Return [X, Y] of the center of cell containing provided text 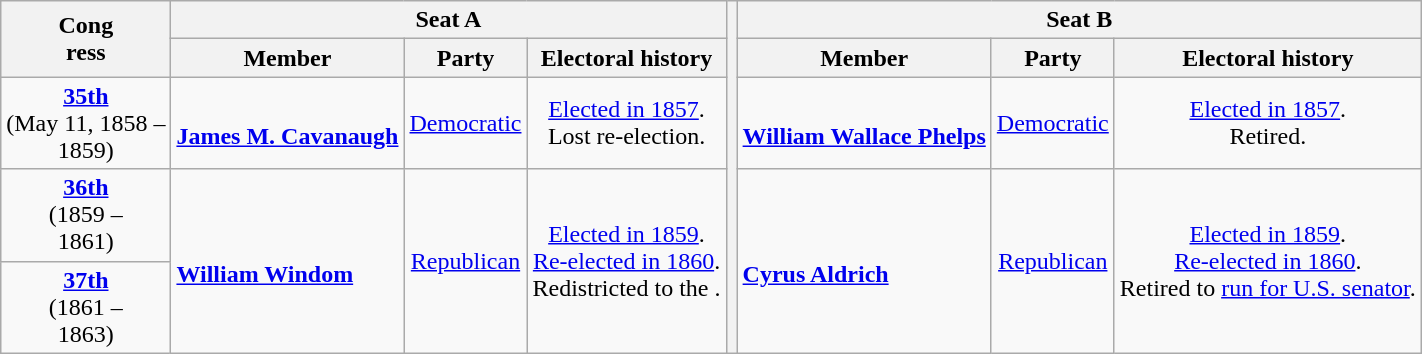
Elected in 1857.Retired. [1268, 123]
35th(May 11, 1858 –1859) [86, 123]
Seat B [1079, 20]
William Wallace Phelps [864, 123]
Cyrus Aldrich [864, 261]
36th(1859 –1861) [86, 215]
Elected in 1859.Re-elected in 1860.Redistricted to the . [626, 261]
William Windom [288, 261]
Congress [86, 39]
Elected in 1859.Re-elected in 1860.Retired to run for U.S. senator. [1268, 261]
Seat A [448, 20]
37th(1861 –1863) [86, 307]
James M. Cavanaugh [288, 123]
Elected in 1857.Lost re-election. [626, 123]
